Determine the (x, y) coordinate at the center of the cell enclosing the given text.  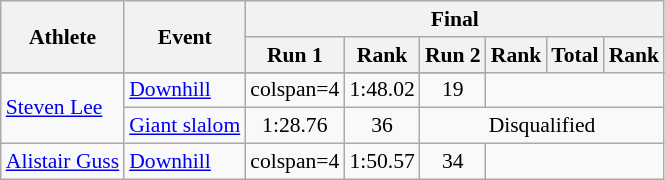
Disqualified (542, 126)
1:28.76 (294, 126)
Total (574, 55)
Giant slalom (184, 126)
1:48.02 (382, 90)
Event (184, 36)
Final (454, 19)
Alistair Guss (62, 162)
1:50.57 (382, 162)
36 (382, 126)
34 (453, 162)
Athlete (62, 36)
19 (453, 90)
Steven Lee (62, 108)
Run 1 (294, 55)
Run 2 (453, 55)
